Output the [x, y] coordinate of the center of the cell containing the given text.  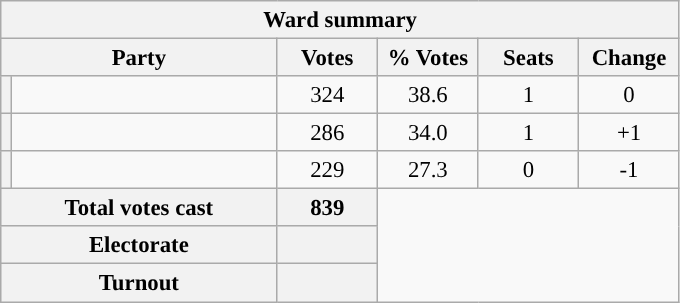
Total votes cast [139, 208]
+1 [630, 133]
Change [630, 58]
-1 [630, 170]
839 [328, 208]
% Votes [428, 58]
324 [328, 95]
Ward summary [340, 20]
286 [328, 133]
38.6 [428, 95]
Votes [328, 58]
27.3 [428, 170]
34.0 [428, 133]
Seats [528, 58]
Electorate [139, 245]
229 [328, 170]
Turnout [139, 283]
Party [139, 58]
